Return (x, y) of the center of cell containing provided text 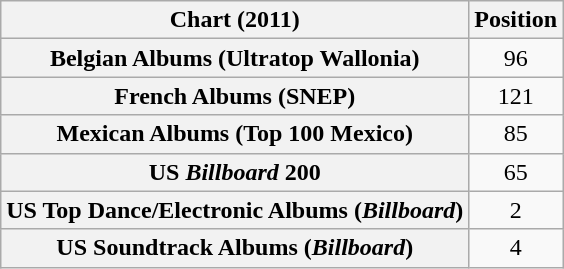
Mexican Albums (Top 100 Mexico) (235, 134)
4 (516, 248)
2 (516, 210)
85 (516, 134)
Belgian Albums (Ultratop Wallonia) (235, 58)
US Billboard 200 (235, 172)
65 (516, 172)
121 (516, 96)
French Albums (SNEP) (235, 96)
US Soundtrack Albums (Billboard) (235, 248)
96 (516, 58)
Chart (2011) (235, 20)
US Top Dance/Electronic Albums (Billboard) (235, 210)
Position (516, 20)
